Extract the [x, y] coordinate from the center of the cell holding the provided text.  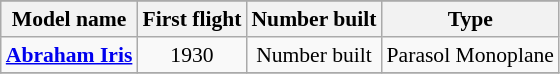
1930 [192, 55]
First flight [192, 19]
Abraham Iris [70, 55]
Parasol Monoplane [470, 55]
Type [470, 19]
Model name [70, 19]
